Determine the (x, y) coordinate at the center of the cell enclosing the given text.  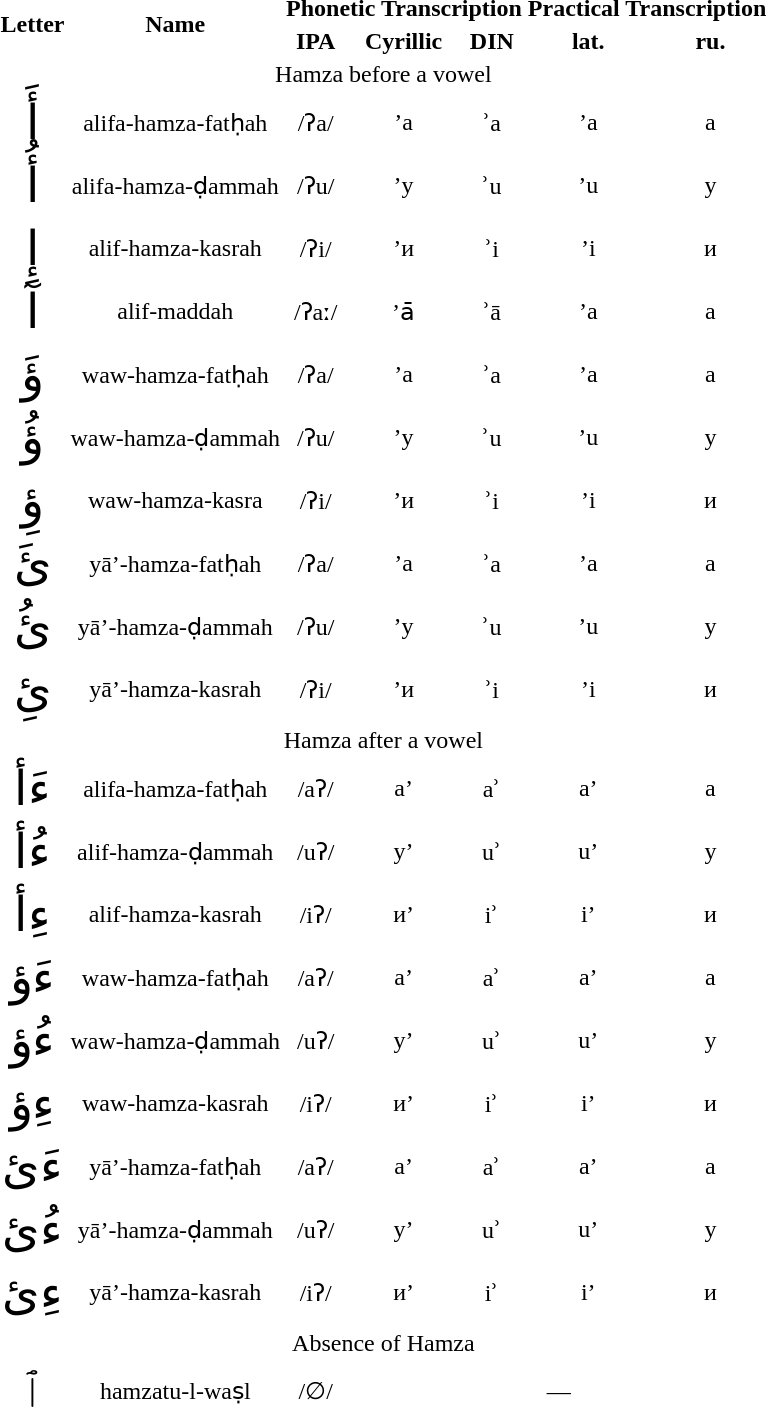
DIN (492, 41)
alif-maddah (176, 311)
ʾā (492, 311)
IPA (316, 41)
lat. (588, 41)
alif-hamza-ḍammah (176, 851)
Cyrillic (404, 41)
alifa-hamza-ḍammah (176, 185)
waw-hamza-kasrah (176, 1103)
waw-hamza-kasra (176, 500)
’а̄ (404, 311)
/ʔaː/ (316, 311)
